Pinpoint the cell where the given text exists, returning its [X, Y] midpoint coordinate. 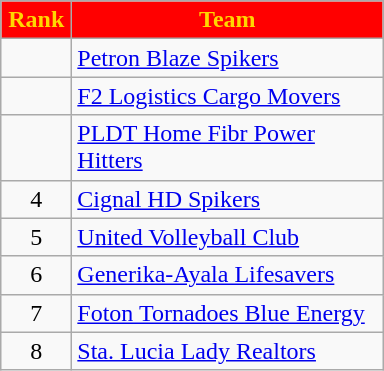
Petron Blaze Spikers [228, 58]
8 [36, 351]
United Volleyball Club [228, 237]
Rank [36, 20]
Cignal HD Spikers [228, 199]
PLDT Home Fibr Power Hitters [228, 148]
Foton Tornadoes Blue Energy [228, 313]
Sta. Lucia Lady Realtors [228, 351]
Generika-Ayala Lifesavers [228, 275]
5 [36, 237]
F2 Logistics Cargo Movers [228, 96]
4 [36, 199]
6 [36, 275]
Team [228, 20]
7 [36, 313]
